For the text-containing cell, return its midpoint in [x, y] coordinate format. 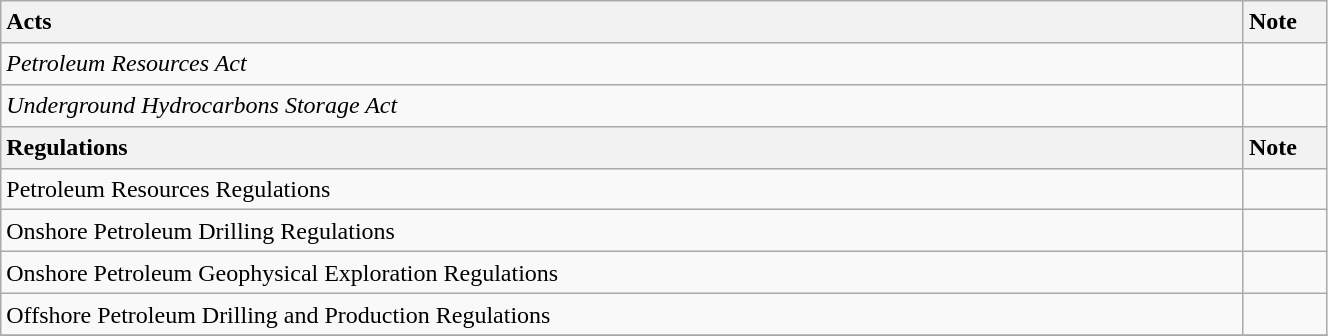
Regulations [622, 147]
Petroleum Resources Act [622, 64]
Onshore Petroleum Geophysical Exploration Regulations [622, 273]
Onshore Petroleum Drilling Regulations [622, 231]
Acts [622, 22]
Underground Hydrocarbons Storage Act [622, 105]
Petroleum Resources Regulations [622, 189]
Offshore Petroleum Drilling and Production Regulations [622, 314]
